For the text-containing cell, return its midpoint in [x, y] coordinate format. 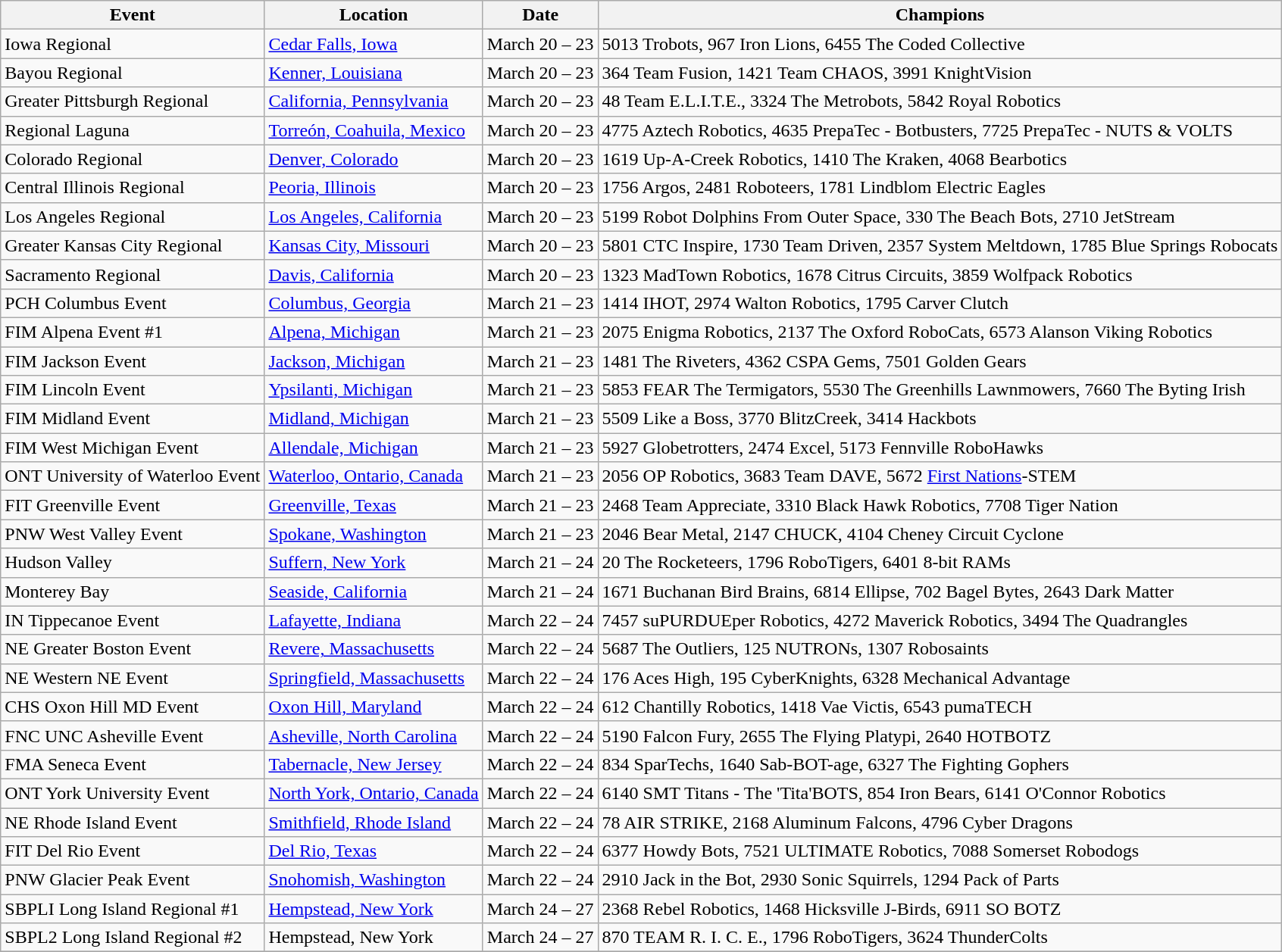
Los Angeles Regional [133, 217]
SBPLI Long Island Regional #1 [133, 909]
Suffern, New York [374, 563]
Central Illinois Regional [133, 188]
20 The Rocketeers, 1796 RoboTigers, 6401 8-bit RAMs [940, 563]
612 Chantilly Robotics, 1418 Vae Victis, 6543 pumaTECH [940, 707]
ONT York University Event [133, 793]
6140 SMT Titans - The 'Tita'BOTS, 854 Iron Bears, 6141 O'Connor Robotics [940, 793]
Waterloo, Ontario, Canada [374, 476]
FIM Midland Event [133, 419]
2056 OP Robotics, 3683 Team DAVE, 5672 First Nations-STEM [940, 476]
IN Tippecanoe Event [133, 620]
Champions [940, 15]
Greater Kansas City Regional [133, 245]
SBPL2 Long Island Regional #2 [133, 938]
870 TEAM R. I. C. E., 1796 RoboTigers, 3624 ThunderColts [940, 938]
Bayou Regional [133, 73]
1671 Buchanan Bird Brains, 6814 Ellipse, 702 Bagel Bytes, 2643 Dark Matter [940, 591]
Iowa Regional [133, 44]
Midland, Michigan [374, 419]
California, Pennsylvania [374, 101]
FNC UNC Asheville Event [133, 735]
PNW Glacier Peak Event [133, 880]
Hudson Valley [133, 563]
Oxon Hill, Maryland [374, 707]
Date [540, 15]
5927 Globetrotters, 2474 Excel, 5173 Fennville RoboHawks [940, 448]
6377 Howdy Bots, 7521 ULTIMATE Robotics, 7088 Somerset Robodogs [940, 851]
Denver, Colorado [374, 159]
FIT Del Rio Event [133, 851]
Davis, California [374, 274]
Smithfield, Rhode Island [374, 822]
Monterey Bay [133, 591]
Allendale, Michigan [374, 448]
Revere, Massachusetts [374, 649]
Snohomish, Washington [374, 880]
5013 Trobots, 967 Iron Lions, 6455 The Coded Collective [940, 44]
FIM West Michigan Event [133, 448]
Greenville, Texas [374, 505]
Tabernacle, New Jersey [374, 764]
1481 The Riveters, 4362 CSPA Gems, 7501 Golden Gears [940, 361]
1756 Argos, 2481 Roboteers, 1781 Lindblom Electric Eagles [940, 188]
FMA Seneca Event [133, 764]
5509 Like a Boss, 3770 BlitzCreek, 3414 Hackbots [940, 419]
Springfield, Massachusetts [374, 678]
Colorado Regional [133, 159]
ONT University of Waterloo Event [133, 476]
5853 FEAR The Termigators, 5530 The Greenhills Lawnmowers, 7660 The Byting Irish [940, 390]
Seaside, California [374, 591]
PNW West Valley Event [133, 534]
Location [374, 15]
4775 Aztech Robotics, 4635 PrepaTec - Botbusters, 7725 PrepaTec - NUTS & VOLTS [940, 130]
North York, Ontario, Canada [374, 793]
Columbus, Georgia [374, 303]
Alpena, Michigan [374, 332]
Greater Pittsburgh Regional [133, 101]
Kenner, Louisiana [374, 73]
5199 Robot Dolphins From Outer Space, 330 The Beach Bots, 2710 JetStream [940, 217]
Cedar Falls, Iowa [374, 44]
Asheville, North Carolina [374, 735]
1414 IHOT, 2974 Walton Robotics, 1795 Carver Clutch [940, 303]
Peoria, Illinois [374, 188]
48 Team E.L.I.T.E., 3324 The Metrobots, 5842 Royal Robotics [940, 101]
Del Rio, Texas [374, 851]
2468 Team Appreciate, 3310 Black Hawk Robotics, 7708 Tiger Nation [940, 505]
2075 Enigma Robotics, 2137 The Oxford RoboCats, 6573 Alanson Viking Robotics [940, 332]
FIM Jackson Event [133, 361]
7457 suPURDUEper Robotics, 4272 Maverick Robotics, 3494 The Quadrangles [940, 620]
Sacramento Regional [133, 274]
2368 Rebel Robotics, 1468 Hicksville J-Birds, 6911 SO BOTZ [940, 909]
FIT Greenville Event [133, 505]
Ypsilanti, Michigan [374, 390]
Spokane, Washington [374, 534]
Kansas City, Missouri [374, 245]
NE Western NE Event [133, 678]
PCH Columbus Event [133, 303]
1323 MadTown Robotics, 1678 Citrus Circuits, 3859 Wolfpack Robotics [940, 274]
1619 Up-A-Creek Robotics, 1410 The Kraken, 4068 Bearbotics [940, 159]
NE Greater Boston Event [133, 649]
FIM Alpena Event #1 [133, 332]
FIM Lincoln Event [133, 390]
Jackson, Michigan [374, 361]
5687 The Outliers, 125 NUTRONs, 1307 Robosaints [940, 649]
Event [133, 15]
176 Aces High, 195 CyberKnights, 6328 Mechanical Advantage [940, 678]
834 SparTechs, 1640 Sab-BOT-age, 6327 The Fighting Gophers [940, 764]
2046 Bear Metal, 2147 CHUCK, 4104 Cheney Circuit Cyclone [940, 534]
5801 CTC Inspire, 1730 Team Driven, 2357 System Meltdown, 1785 Blue Springs Robocats [940, 245]
364 Team Fusion, 1421 Team CHAOS, 3991 KnightVision [940, 73]
Regional Laguna [133, 130]
NE Rhode Island Event [133, 822]
2910 Jack in the Bot, 2930 Sonic Squirrels, 1294 Pack of Parts [940, 880]
Torreón, Coahuila, Mexico [374, 130]
Lafayette, Indiana [374, 620]
5190 Falcon Fury, 2655 The Flying Platypi, 2640 HOTBOTZ [940, 735]
78 AIR STRIKE, 2168 Aluminum Falcons, 4796 Cyber Dragons [940, 822]
Los Angeles, California [374, 217]
CHS Oxon Hill MD Event [133, 707]
